Identify which cell holds the provided text, then report its [X, Y] central coordinate. 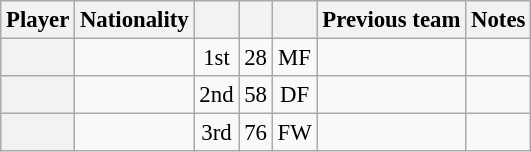
MF [294, 58]
28 [256, 58]
Notes [498, 20]
2nd [216, 95]
Nationality [134, 20]
Previous team [392, 20]
Player [38, 20]
58 [256, 95]
1st [216, 58]
DF [294, 95]
3rd [216, 133]
76 [256, 133]
FW [294, 133]
